Output the (x, y) coordinate of the center of the cell containing the given text.  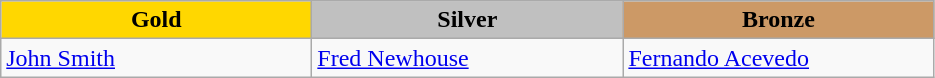
Bronze (778, 20)
Silver (468, 20)
Gold (156, 20)
Fred Newhouse (468, 58)
John Smith (156, 58)
Fernando Acevedo (778, 58)
